Identify which cell holds the provided text, then report its [x, y] central coordinate. 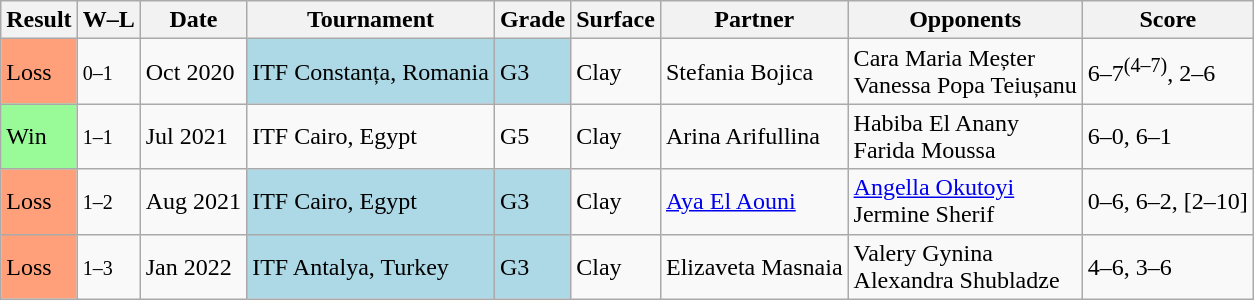
ITF Constanța, Romania [371, 72]
G5 [532, 136]
Cara Maria Meșter Vanessa Popa Teiușanu [965, 72]
Score [1168, 20]
Result [39, 20]
Win [39, 136]
Elizaveta Masnaia [754, 266]
Valery Gynina Alexandra Shubladze [965, 266]
Aug 2021 [193, 202]
W–L [108, 20]
Opponents [965, 20]
1–1 [108, 136]
Grade [532, 20]
Habiba El Anany Farida Moussa [965, 136]
ITF Antalya, Turkey [371, 266]
1–2 [108, 202]
Arina Arifullina [754, 136]
4–6, 3–6 [1168, 266]
Jan 2022 [193, 266]
Angella Okutoyi Jermine Sherif [965, 202]
1–3 [108, 266]
Partner [754, 20]
0–1 [108, 72]
6–7(4–7), 2–6 [1168, 72]
Date [193, 20]
Tournament [371, 20]
0–6, 6–2, [2–10] [1168, 202]
6–0, 6–1 [1168, 136]
Surface [616, 20]
Stefania Bojica [754, 72]
Jul 2021 [193, 136]
Oct 2020 [193, 72]
Aya El Aouni [754, 202]
